Identify which cell holds the provided text, then report its (x, y) central coordinate. 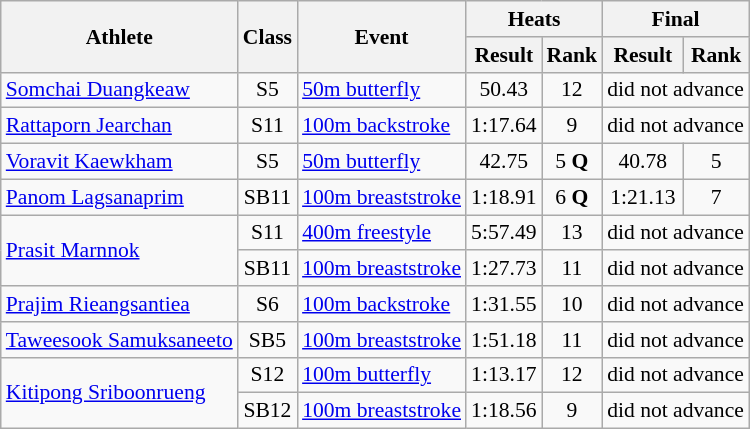
5:57.49 (504, 233)
SB12 (268, 411)
Class (268, 36)
Rattaporn Jearchan (120, 126)
1:18.91 (504, 197)
50.43 (504, 90)
Final (676, 19)
Athlete (120, 36)
Somchai Duangkeaw (120, 90)
Taweesook Samuksaneeto (120, 340)
42.75 (504, 162)
SB5 (268, 340)
1:21.13 (642, 197)
Panom Lagsanaprim (120, 197)
Prajim Rieangsantiea (120, 304)
1:17.64 (504, 126)
S12 (268, 375)
Kitipong Sriboonrueng (120, 392)
Voravit Kaewkham (120, 162)
1:27.73 (504, 269)
400m freestyle (382, 233)
100m butterfly (382, 375)
1:13.17 (504, 375)
13 (572, 233)
Event (382, 36)
S6 (268, 304)
Prasit Marnnok (120, 250)
1:51.18 (504, 340)
5 Q (572, 162)
40.78 (642, 162)
7 (716, 197)
6 Q (572, 197)
1:31.55 (504, 304)
5 (716, 162)
10 (572, 304)
1:18.56 (504, 411)
Heats (534, 19)
